Search for the cell housing the specified text and yield its [x, y] center coordinate. 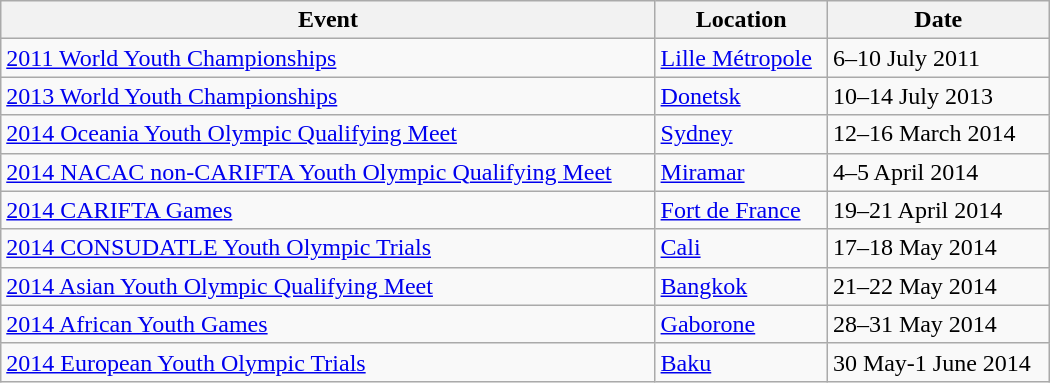
Donetsk [741, 96]
Event [328, 20]
2014 CARIFTA Games [328, 210]
Miramar [741, 172]
Location [741, 20]
Gaborone [741, 324]
Bangkok [741, 286]
19–21 April 2014 [938, 210]
Baku [741, 362]
Cali [741, 248]
2014 Oceania Youth Olympic Qualifying Meet [328, 134]
2014 European Youth Olympic Trials [328, 362]
28–31 May 2014 [938, 324]
Date [938, 20]
12–16 March 2014 [938, 134]
21–22 May 2014 [938, 286]
Lille Métropole [741, 58]
2014 CONSUDATLE Youth Olympic Trials [328, 248]
2014 Asian Youth Olympic Qualifying Meet [328, 286]
17–18 May 2014 [938, 248]
4–5 April 2014 [938, 172]
30 May-1 June 2014 [938, 362]
Sydney [741, 134]
2011 World Youth Championships [328, 58]
6–10 July 2011 [938, 58]
Fort de France [741, 210]
2014 NACAC non-CARIFTA Youth Olympic Qualifying Meet [328, 172]
10–14 July 2013 [938, 96]
2013 World Youth Championships [328, 96]
2014 African Youth Games [328, 324]
